Return (X, Y) of the center of cell containing provided text 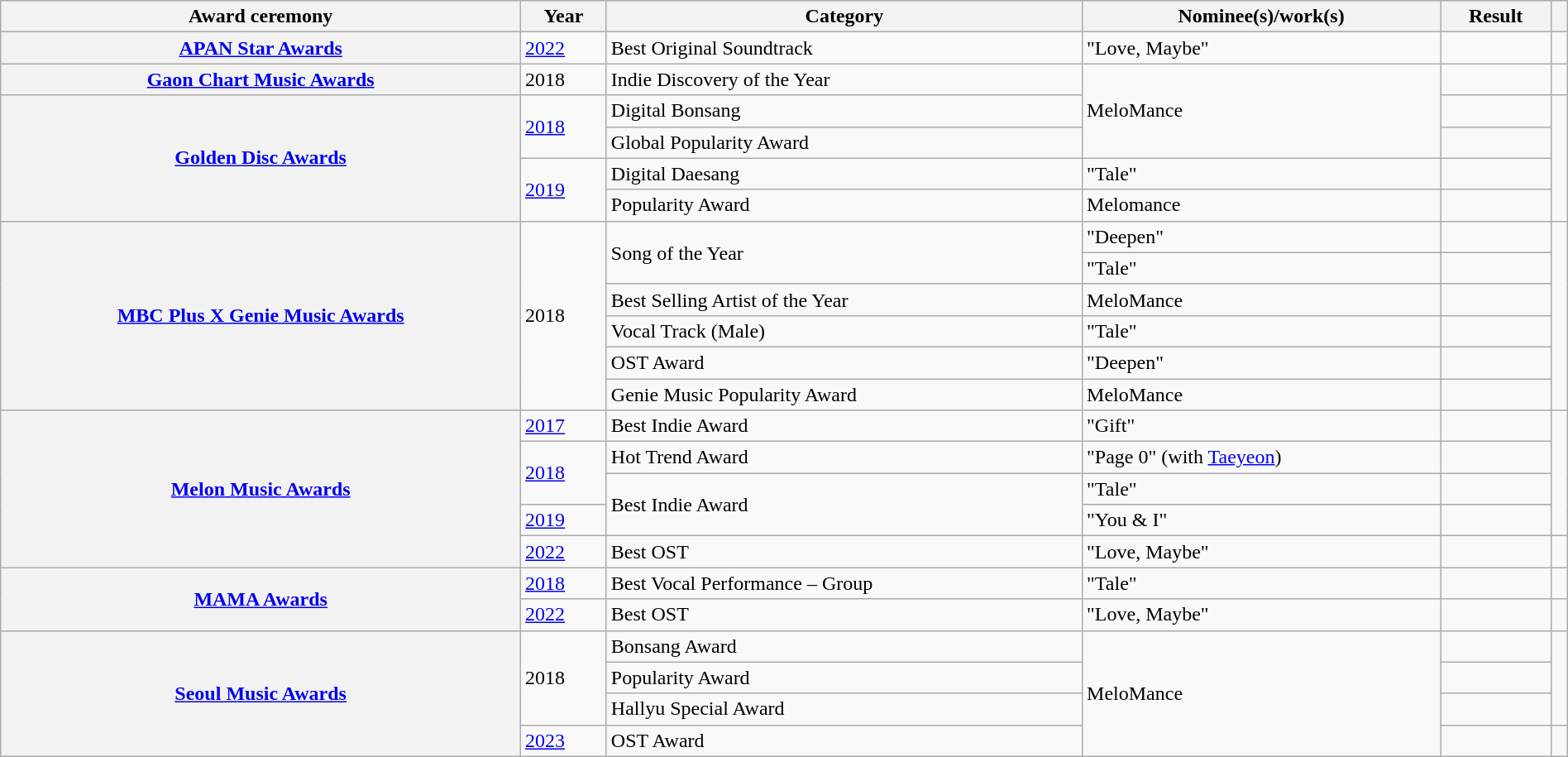
Nominee(s)/work(s) (1262, 17)
"Page 0" (with Taeyeon) (1262, 458)
Digital Daesang (844, 174)
Best Original Soundtrack (844, 48)
Melomance (1262, 205)
Genie Music Popularity Award (844, 395)
Vocal Track (Male) (844, 331)
Melon Music Awards (261, 489)
2023 (564, 740)
Best Vocal Performance – Group (844, 583)
Song of the Year (844, 252)
APAN Star Awards (261, 48)
2017 (564, 426)
Award ceremony (261, 17)
Category (844, 17)
Gaon Chart Music Awards (261, 79)
Best Selling Artist of the Year (844, 299)
Golden Disc Awards (261, 158)
Digital Bonsang (844, 111)
Global Popularity Award (844, 142)
Hallyu Special Award (844, 709)
Hot Trend Award (844, 458)
MBC Plus X Genie Music Awards (261, 315)
"You & I" (1262, 520)
Bonsang Award (844, 646)
Indie Discovery of the Year (844, 79)
MAMA Awards (261, 599)
Result (1496, 17)
Seoul Music Awards (261, 693)
Year (564, 17)
"Gift" (1262, 426)
